Output the [X, Y] coordinate of the center of the cell containing the given text.  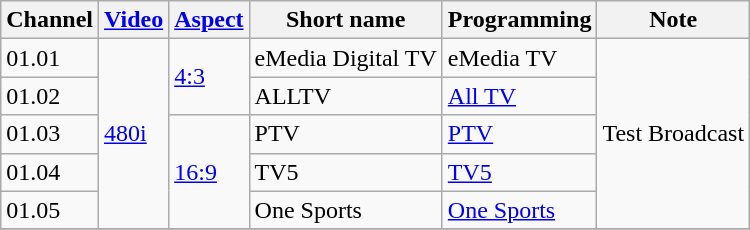
Aspect [209, 20]
Channel [50, 20]
480i [134, 134]
4:3 [209, 77]
01.05 [50, 210]
All TV [520, 96]
Short name [346, 20]
01.04 [50, 172]
Note [674, 20]
ALLTV [346, 96]
Video [134, 20]
Programming [520, 20]
eMedia TV [520, 58]
Test Broadcast [674, 134]
01.03 [50, 134]
01.02 [50, 96]
16:9 [209, 172]
01.01 [50, 58]
eMedia Digital TV [346, 58]
